Provide the (x, y) coordinate of the cell's center where the given text is located.  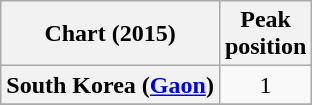
Peakposition (265, 34)
1 (265, 85)
South Korea (Gaon) (110, 85)
Chart (2015) (110, 34)
